Return the (x, y) coordinate for the center point of the cell that contains the specified text.  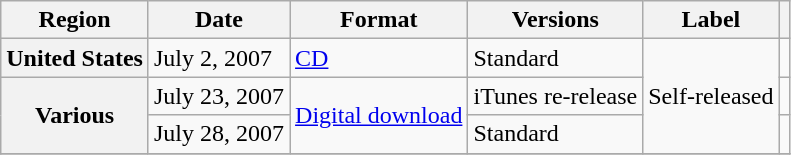
Region (75, 20)
iTunes re-release (556, 96)
Date (218, 20)
Versions (556, 20)
Label (711, 20)
Digital download (379, 115)
CD (379, 58)
July 28, 2007 (218, 134)
July 2, 2007 (218, 58)
July 23, 2007 (218, 96)
United States (75, 58)
Self-released (711, 96)
Various (75, 115)
Format (379, 20)
